Return (x, y) of the center of cell containing provided text 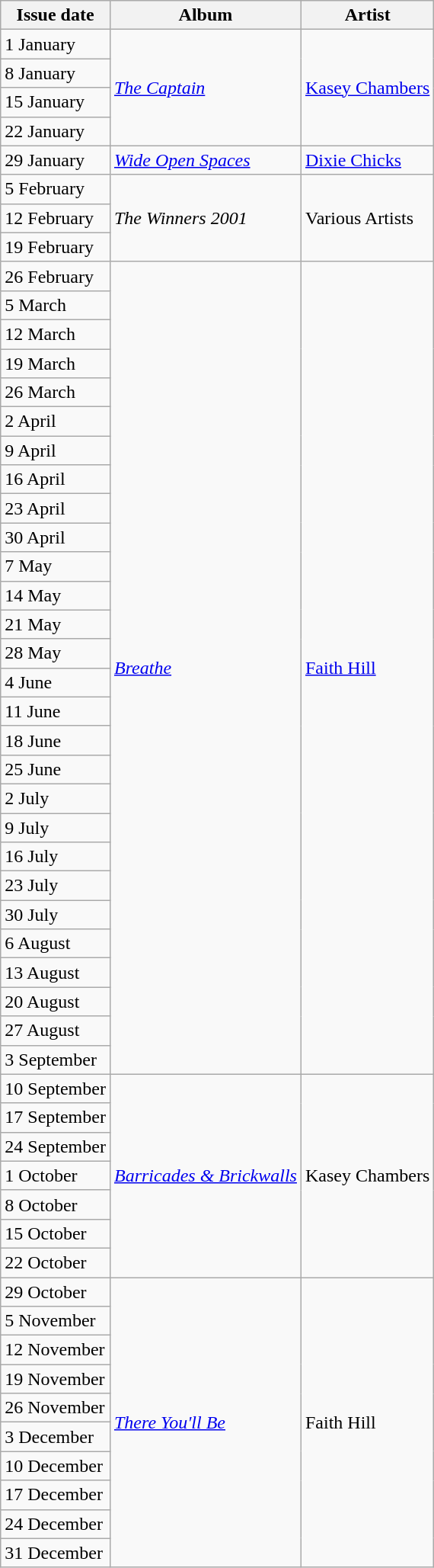
20 August (56, 1002)
3 September (56, 1060)
27 August (56, 1031)
Breathe (206, 668)
19 March (56, 364)
1 January (56, 44)
14 May (56, 595)
5 February (56, 189)
5 March (56, 305)
19 February (56, 247)
29 October (56, 1292)
24 September (56, 1146)
24 December (56, 1524)
12 March (56, 334)
25 June (56, 769)
7 May (56, 566)
17 September (56, 1117)
15 January (56, 102)
9 July (56, 827)
22 January (56, 131)
Album (206, 15)
6 August (56, 944)
The Captain (206, 88)
18 June (56, 740)
8 October (56, 1204)
26 February (56, 276)
1 October (56, 1175)
12 February (56, 218)
5 November (56, 1321)
Wide Open Spaces (206, 160)
16 July (56, 857)
2 April (56, 422)
8 January (56, 73)
23 April (56, 508)
22 October (56, 1262)
10 December (56, 1466)
4 June (56, 682)
There You'll Be (206, 1422)
31 December (56, 1553)
10 September (56, 1089)
23 July (56, 886)
The Winners 2001 (206, 218)
13 August (56, 973)
Issue date (56, 15)
3 December (56, 1437)
26 March (56, 393)
17 December (56, 1495)
9 April (56, 451)
30 April (56, 537)
Dixie Chicks (367, 160)
12 November (56, 1350)
Artist (367, 15)
19 November (56, 1379)
15 October (56, 1233)
30 July (56, 915)
Various Artists (367, 218)
26 November (56, 1408)
29 January (56, 160)
16 April (56, 479)
21 May (56, 624)
2 July (56, 798)
28 May (56, 653)
11 June (56, 711)
Barricades & Brickwalls (206, 1175)
